From the cell containing the given text, extract its center point as [X, Y] coordinate. 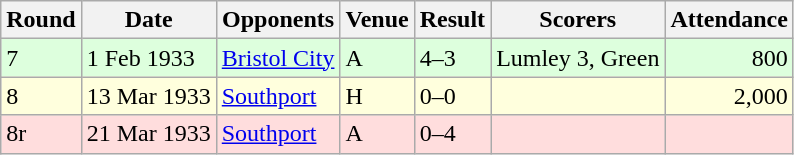
0–4 [452, 134]
13 Mar 1933 [148, 96]
Round [41, 20]
8r [41, 134]
Lumley 3, Green [578, 58]
8 [41, 96]
Date [148, 20]
H [377, 96]
Scorers [578, 20]
2,000 [729, 96]
Bristol City [278, 58]
Opponents [278, 20]
0–0 [452, 96]
800 [729, 58]
4–3 [452, 58]
7 [41, 58]
1 Feb 1933 [148, 58]
21 Mar 1933 [148, 134]
Result [452, 20]
Venue [377, 20]
Attendance [729, 20]
